Extract the [X, Y] coordinate from the center of the cell holding the provided text.  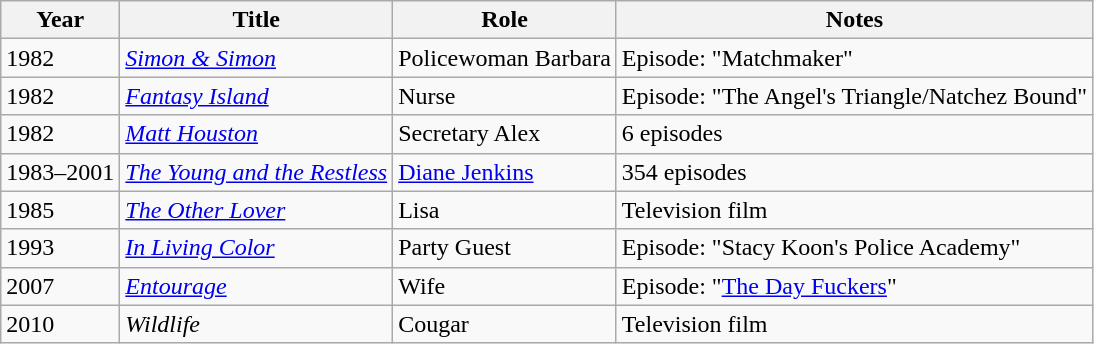
Role [505, 20]
Policewoman Barbara [505, 58]
Episode: "The Angel's Triangle/Natchez Bound" [854, 96]
Simon & Simon [256, 58]
354 episodes [854, 172]
Wife [505, 286]
Fantasy Island [256, 96]
Secretary Alex [505, 134]
Lisa [505, 210]
Episode: "Matchmaker" [854, 58]
The Other Lover [256, 210]
1985 [60, 210]
Matt Houston [256, 134]
Episode: "The Day Fuckers" [854, 286]
1993 [60, 248]
Wildlife [256, 324]
Entourage [256, 286]
Episode: "Stacy Koon's Police Academy" [854, 248]
2010 [60, 324]
Notes [854, 20]
Party Guest [505, 248]
1983–2001 [60, 172]
6 episodes [854, 134]
Cougar [505, 324]
Nurse [505, 96]
2007 [60, 286]
Year [60, 20]
Diane Jenkins [505, 172]
Title [256, 20]
The Young and the Restless [256, 172]
In Living Color [256, 248]
